Search for the cell housing the specified text and yield its (x, y) center coordinate. 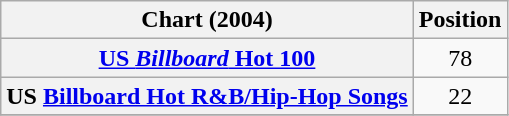
US Billboard Hot 100 (207, 58)
78 (460, 58)
Position (460, 20)
22 (460, 96)
US Billboard Hot R&B/Hip-Hop Songs (207, 96)
Chart (2004) (207, 20)
